Provide the (x, y) coordinate of the cell's center where the given text is located.  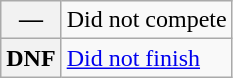
Did not finish (146, 58)
Did not compete (146, 20)
— (31, 20)
DNF (31, 58)
